Locate the cell with the specified text and output its [x, y] center coordinate. 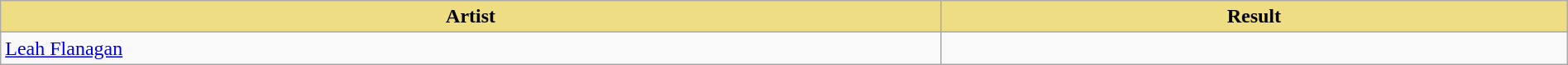
Artist [471, 17]
Result [1254, 17]
Leah Flanagan [471, 48]
